Capture the cell that displays the provided text and extract its (X, Y) central coordinate. 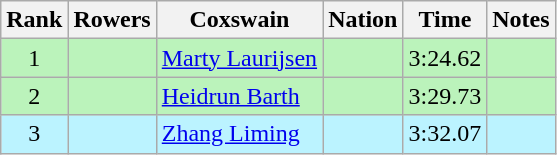
Nation (363, 20)
Notes (521, 20)
Rowers (112, 20)
1 (34, 58)
Time (445, 20)
3:29.73 (445, 96)
2 (34, 96)
3 (34, 134)
3:32.07 (445, 134)
Heidrun Barth (239, 96)
Marty Laurijsen (239, 58)
3:24.62 (445, 58)
Rank (34, 20)
Coxswain (239, 20)
Zhang Liming (239, 134)
